Output the (X, Y) coordinate of the center of the cell containing the given text.  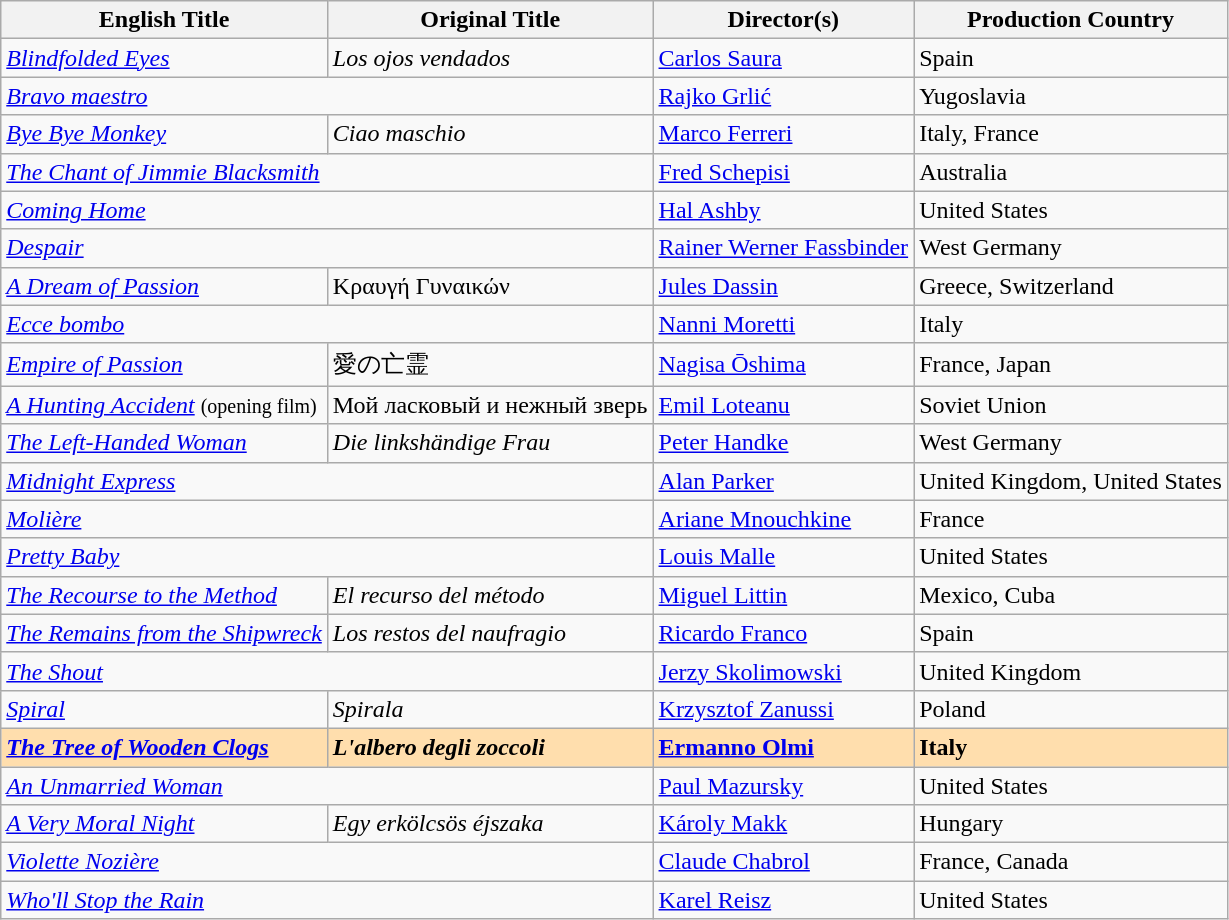
Κραυγή Γυναικών (490, 286)
Los restos del naufragio (490, 633)
United Kingdom (1071, 671)
Rainer Werner Fassbinder (784, 248)
Los ojos vendados (490, 58)
A Dream of Passion (164, 286)
Die linkshändige Frau (490, 443)
English Title (164, 20)
An Unmarried Woman (327, 785)
Ecce bombo (327, 324)
Spirala (490, 709)
The Recourse to the Method (164, 595)
Alan Parker (784, 481)
Krzysztof Zanussi (784, 709)
Spiral (164, 709)
Mexico, Cuba (1071, 595)
France, Japan (1071, 364)
The Remains from the Shipwreck (164, 633)
愛の亡霊 (490, 364)
Jules Dassin (784, 286)
Nagisa Ōshima (784, 364)
The Chant of Jimmie Blacksmith (327, 172)
Soviet Union (1071, 405)
Empire of Passion (164, 364)
Production Country (1071, 20)
A Very Moral Night (164, 824)
L'albero degli zoccoli (490, 747)
Carlos Saura (784, 58)
Ricardo Franco (784, 633)
The Shout (327, 671)
Australia (1071, 172)
France, Canada (1071, 862)
Original Title (490, 20)
Ermanno Olmi (784, 747)
A Hunting Accident (opening film) (164, 405)
Károly Makk (784, 824)
The Tree of Wooden Clogs (164, 747)
Hal Ashby (784, 210)
Ariane Mnouchkine (784, 519)
El recurso del método (490, 595)
Marco Ferreri (784, 134)
Violette Nozière (327, 862)
Karel Reisz (784, 900)
Ciao maschio (490, 134)
Greece, Switzerland (1071, 286)
Midnight Express (327, 481)
Nanni Moretti (784, 324)
Hungary (1071, 824)
Egy erkölcsös éjszaka (490, 824)
Miguel Littin (784, 595)
Emil Loteanu (784, 405)
Italy, France (1071, 134)
Jerzy Skolimowski (784, 671)
Molière (327, 519)
Coming Home (327, 210)
Мой ласковый и нежный зверь (490, 405)
Rajko Grlić (784, 96)
Director(s) (784, 20)
Despair (327, 248)
United Kingdom, United States (1071, 481)
Claude Chabrol (784, 862)
The Left-Handed Woman (164, 443)
Peter Handke (784, 443)
Pretty Baby (327, 557)
Fred Schepisi (784, 172)
Louis Malle (784, 557)
Blindfolded Eyes (164, 58)
Yugoslavia (1071, 96)
Bye Bye Monkey (164, 134)
Bravo maestro (327, 96)
Poland (1071, 709)
Paul Mazursky (784, 785)
Who'll Stop the Rain (327, 900)
France (1071, 519)
